Extract the (X, Y) coordinate from the center of the cell holding the provided text.  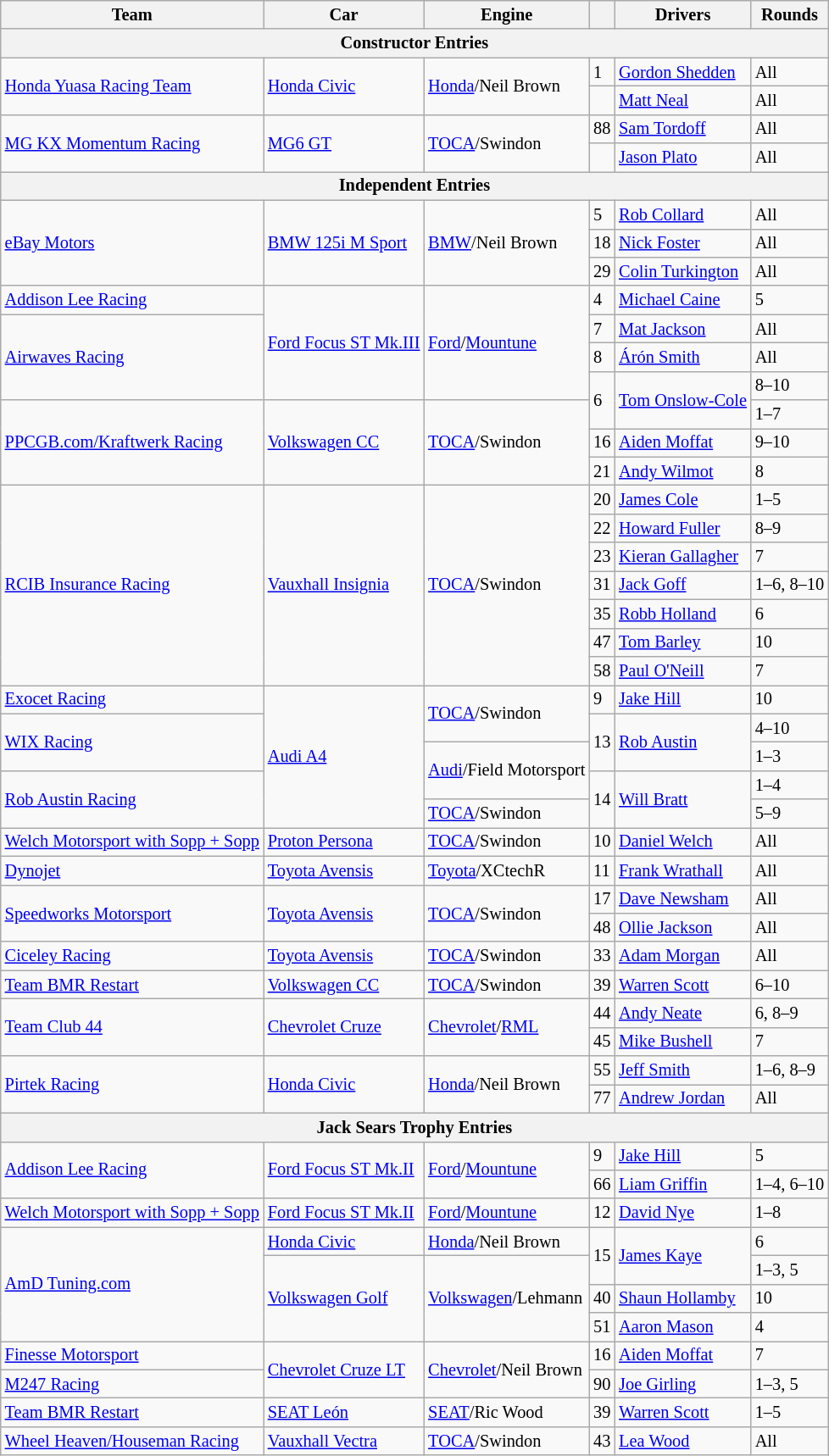
Ollie Jackson (683, 927)
1–7 (790, 414)
6, 8–9 (790, 1013)
Daniel Welch (683, 842)
40 (602, 1298)
David Nye (683, 1213)
Dynojet (132, 870)
Dave Newsham (683, 899)
Finesse Motorsport (132, 1355)
WIX Racing (132, 742)
90 (602, 1384)
RCIB Insurance Racing (132, 585)
Engine (507, 14)
Aaron Mason (683, 1327)
BMW 125i M Sport (344, 242)
1–4 (790, 785)
Nick Foster (683, 243)
MG KX Momentum Racing (132, 142)
SEAT León (344, 1413)
66 (602, 1184)
1–4, 6–10 (790, 1184)
8–9 (790, 528)
Tom Barley (683, 642)
Car (344, 14)
Rob Austin (683, 742)
43 (602, 1441)
Jack Goff (683, 585)
48 (602, 927)
Vauxhall Insignia (344, 585)
James Kaye (683, 1256)
Kieran Gallagher (683, 557)
Liam Griffin (683, 1184)
Robb Holland (683, 614)
AmD Tuning.com (132, 1285)
Audi/Field Motorsport (507, 770)
Will Bratt (683, 798)
47 (602, 642)
Michael Caine (683, 300)
Rounds (790, 14)
Speedworks Motorsport (132, 914)
Ciceley Racing (132, 956)
51 (602, 1327)
SEAT/Ric Wood (507, 1413)
Sam Tordoff (683, 129)
Shaun Hollamby (683, 1298)
Andy Wilmot (683, 471)
15 (602, 1256)
Drivers (683, 14)
1–6, 8–9 (790, 1070)
Rob Collard (683, 214)
22 (602, 528)
55 (602, 1070)
Team (132, 14)
9–10 (790, 442)
20 (602, 499)
12 (602, 1213)
Vauxhall Vectra (344, 1441)
Andrew Jordan (683, 1098)
Team Club 44 (132, 1027)
Chevrolet Cruze LT (344, 1370)
MG6 GT (344, 142)
33 (602, 956)
M247 Racing (132, 1384)
Paul O'Neill (683, 670)
Joe Girling (683, 1384)
Toyota/XCtechR (507, 870)
Jeff Smith (683, 1070)
James Cole (683, 499)
1 (602, 72)
5–9 (790, 814)
Lea Wood (683, 1441)
eBay Motors (132, 242)
Rob Austin Racing (132, 798)
45 (602, 1042)
Ford Focus ST Mk.III (344, 342)
Chevrolet Cruze (344, 1027)
31 (602, 585)
Volkswagen Golf (344, 1298)
58 (602, 670)
Volkswagen/Lehmann (507, 1298)
Jack Sears Trophy Entries (414, 1127)
1–6, 8–10 (790, 585)
Árón Smith (683, 357)
35 (602, 614)
Audi A4 (344, 756)
BMW/Neil Brown (507, 242)
Chevrolet/Neil Brown (507, 1370)
Frank Wrathall (683, 870)
88 (602, 129)
29 (602, 271)
13 (602, 742)
11 (602, 870)
17 (602, 899)
14 (602, 798)
Mike Bushell (683, 1042)
77 (602, 1098)
Proton Persona (344, 842)
Chevrolet/RML (507, 1027)
Tom Onslow-Cole (683, 400)
6–10 (790, 985)
Andy Neate (683, 1013)
Howard Fuller (683, 528)
8–10 (790, 386)
Wheel Heaven/Houseman Racing (132, 1441)
4–10 (790, 728)
Matt Neal (683, 100)
Airwaves Racing (132, 358)
Pirtek Racing (132, 1085)
Gordon Shedden (683, 72)
1–3 (790, 756)
Mat Jackson (683, 329)
Constructor Entries (414, 43)
Adam Morgan (683, 956)
18 (602, 243)
Colin Turkington (683, 271)
Honda Yuasa Racing Team (132, 86)
21 (602, 471)
44 (602, 1013)
23 (602, 557)
PPCGB.com/Kraftwerk Racing (132, 442)
Exocet Racing (132, 699)
Jason Plato (683, 158)
1–8 (790, 1213)
Independent Entries (414, 186)
